Identify which cell holds the provided text, then report its (x, y) central coordinate. 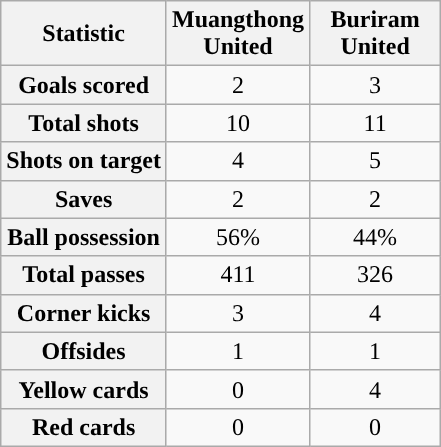
Total passes (84, 275)
Shots on target (84, 161)
Ball possession (84, 237)
Red cards (84, 427)
11 (376, 123)
Goals scored (84, 85)
Total shots (84, 123)
Offsides (84, 351)
10 (238, 123)
Buriram United (376, 34)
Yellow cards (84, 389)
Muangthong United (238, 34)
Corner kicks (84, 313)
Saves (84, 199)
5 (376, 161)
Statistic (84, 34)
56% (238, 237)
411 (238, 275)
326 (376, 275)
44% (376, 237)
